Return (X, Y) of the center of cell containing provided text 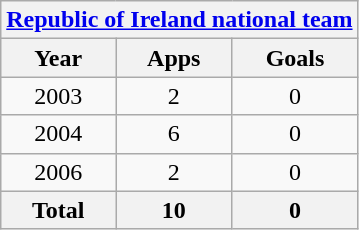
Total (58, 210)
Year (58, 58)
Republic of Ireland national team (180, 20)
2006 (58, 172)
2003 (58, 96)
Apps (174, 58)
6 (174, 134)
10 (174, 210)
Goals (295, 58)
2004 (58, 134)
